For the text-containing cell, return its midpoint in [X, Y] coordinate format. 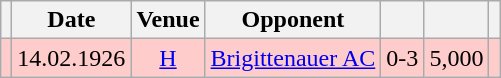
Opponent [293, 20]
5,000 [456, 58]
Date [72, 20]
H [168, 58]
0-3 [402, 58]
Venue [168, 20]
14.02.1926 [72, 58]
Brigittenauer AC [293, 58]
